For the text-containing cell, return its midpoint in (x, y) coordinate format. 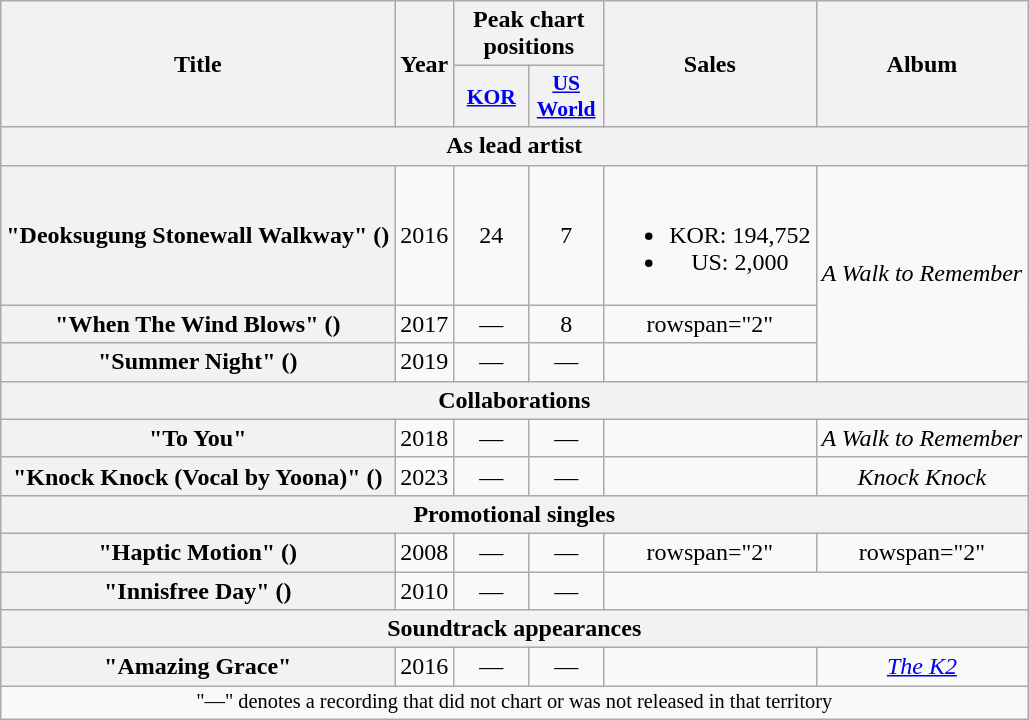
As lead artist (514, 146)
KOR: 194,752US: 2,000 (710, 235)
Year (424, 64)
2017 (424, 324)
"Deoksugung Stonewall Walkway" () (198, 235)
24 (492, 235)
2023 (424, 476)
Peak chartpositions (529, 34)
"Summer Night" () (198, 362)
2008 (424, 552)
2010 (424, 591)
Album (922, 64)
Sales (710, 64)
2019 (424, 362)
"Haptic Motion" () (198, 552)
2018 (424, 438)
Collaborations (514, 400)
"—" denotes a recording that did not chart or was not released in that territory (514, 703)
"To You" (198, 438)
Soundtrack appearances (514, 629)
The K2 (922, 667)
Title (198, 64)
"When The Wind Blows" () (198, 324)
Promotional singles (514, 514)
Knock Knock (922, 476)
KOR (492, 96)
"Innisfree Day" () (198, 591)
USWorld (566, 96)
"Amazing Grace" (198, 667)
8 (566, 324)
"Knock Knock (Vocal by Yoona)" () (198, 476)
7 (566, 235)
